Provide the [x, y] coordinate of the cell's center where the given text is located.  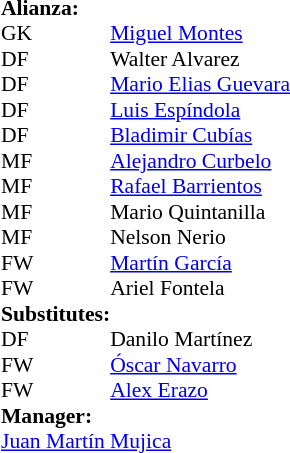
Walter Alvarez [200, 59]
Mario Elias Guevara [200, 85]
Danilo Martínez [200, 339]
Luis Espíndola [200, 110]
Alex Erazo [200, 391]
Nelson Nerio [200, 237]
Substitutes: [56, 314]
Miguel Montes [200, 33]
Bladimir Cubías [200, 135]
GK [28, 33]
Óscar Navarro [200, 365]
Martín García [200, 263]
Alejandro Curbelo [200, 161]
Mario Quintanilla [200, 212]
Manager: [146, 416]
Ariel Fontela [200, 289]
Rafael Barrientos [200, 187]
